Pinpoint the cell where the given text exists, returning its (X, Y) midpoint coordinate. 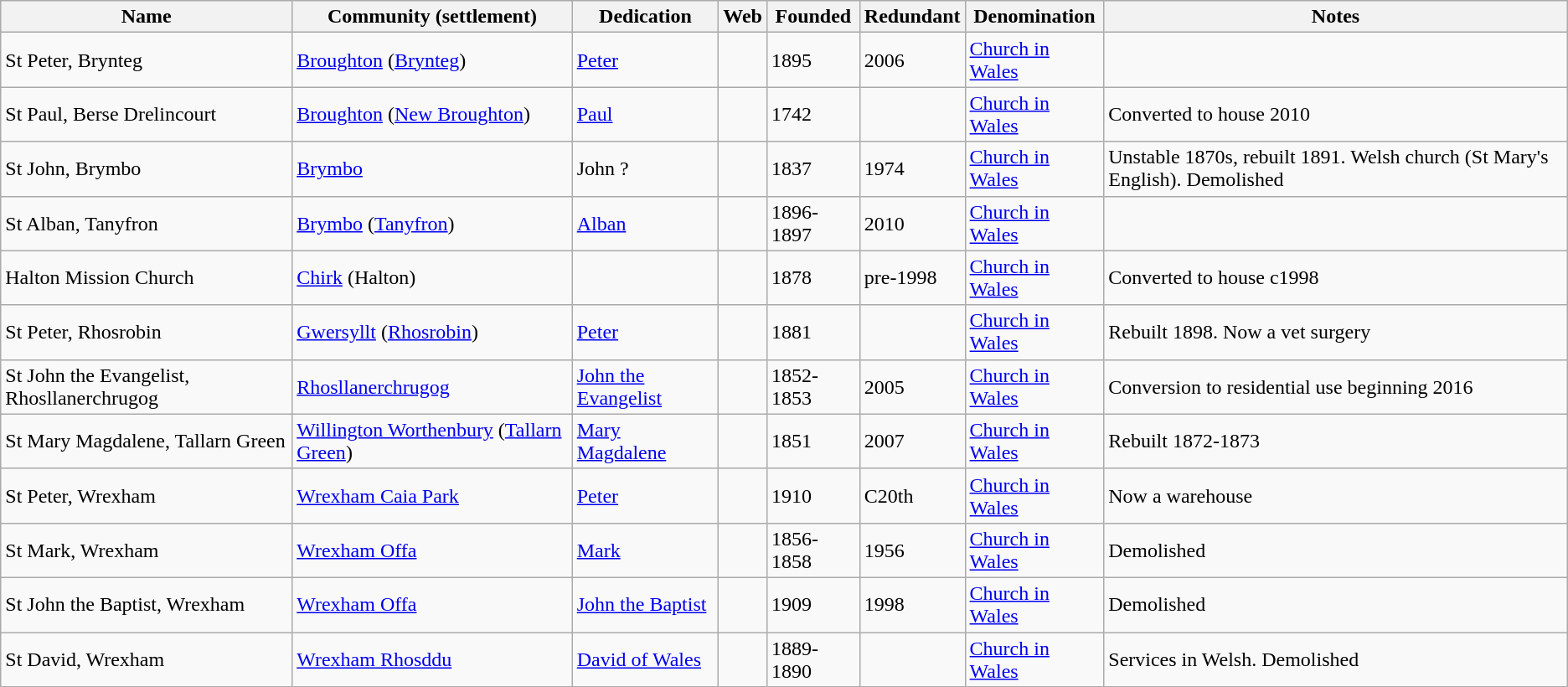
Brymbo (432, 169)
Gwersyllt (Rhosrobin) (432, 332)
1852-1853 (812, 387)
St Peter, Rhosrobin (147, 332)
Rebuilt 1898. Now a vet surgery (1336, 332)
St Alban, Tanyfron (147, 223)
Services in Welsh. Demolished (1336, 659)
1851 (812, 441)
2006 (912, 60)
Conversion to residential use beginning 2016 (1336, 387)
Mark (645, 550)
St Peter, Brynteg (147, 60)
1895 (812, 60)
Unstable 1870s, rebuilt 1891. Welsh church (St Mary's English). Demolished (1336, 169)
St John the Baptist, Wrexham (147, 605)
Converted to house c1998 (1336, 278)
Converted to house 2010 (1336, 114)
Broughton (New Broughton) (432, 114)
Rhosllanerchrugog (432, 387)
Wrexham Rhosddu (432, 659)
St Mary Magdalene, Tallarn Green (147, 441)
St Paul, Berse Drelincourt (147, 114)
1896-1897 (812, 223)
1956 (912, 550)
Willington Worthenbury (Tallarn Green) (432, 441)
1974 (912, 169)
Halton Mission Church (147, 278)
pre-1998 (912, 278)
St David, Wrexham (147, 659)
St John the Evangelist, Rhosllanerchrugog (147, 387)
2007 (912, 441)
1837 (812, 169)
Rebuilt 1872-1873 (1336, 441)
Mary Magdalene (645, 441)
St Peter, Wrexham (147, 496)
1856-1858 (812, 550)
Redundant (912, 17)
1909 (812, 605)
St John, Brymbo (147, 169)
1742 (812, 114)
2010 (912, 223)
1910 (812, 496)
Founded (812, 17)
David of Wales (645, 659)
Web (743, 17)
1878 (812, 278)
St Mark, Wrexham (147, 550)
John the Baptist (645, 605)
Community (settlement) (432, 17)
John ? (645, 169)
Alban (645, 223)
Broughton (Brynteg) (432, 60)
1998 (912, 605)
1889-1890 (812, 659)
Notes (1336, 17)
C20th (912, 496)
Chirk (Halton) (432, 278)
John the Evangelist (645, 387)
Name (147, 17)
Dedication (645, 17)
Paul (645, 114)
Wrexham Caia Park (432, 496)
Brymbo (Tanyfron) (432, 223)
Denomination (1034, 17)
1881 (812, 332)
2005 (912, 387)
Now a warehouse (1336, 496)
